Search for the cell housing the specified text and yield its [X, Y] center coordinate. 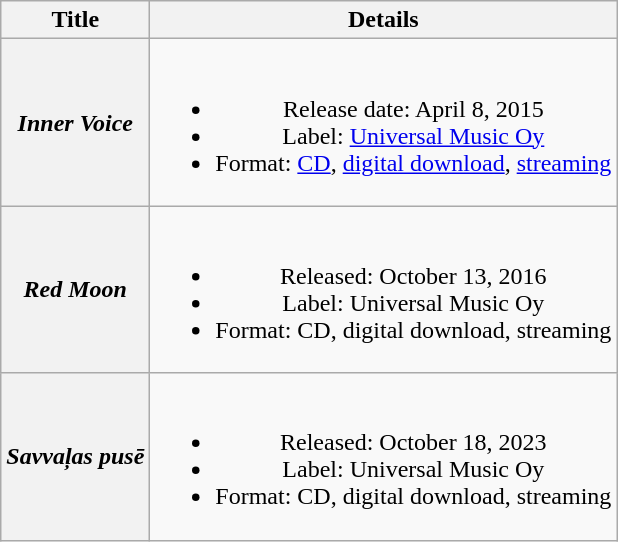
Details [384, 20]
Release date: April 8, 2015Label: Universal Music OyFormat: CD, digital download, streaming [384, 122]
Title [76, 20]
Released: October 13, 2016Label: Universal Music OyFormat: CD, digital download, streaming [384, 290]
Released: October 18, 2023Label: Universal Music OyFormat: CD, digital download, streaming [384, 456]
Red Moon [76, 290]
Inner Voice [76, 122]
Savvaļas pusē [76, 456]
